Extract the [X, Y] coordinate from the center of the cell holding the provided text.  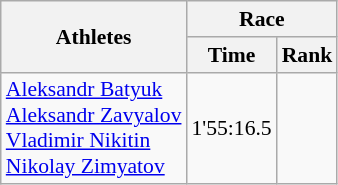
Race [262, 19]
Rank [308, 55]
Athletes [94, 36]
Time [232, 55]
1'55:16.5 [232, 128]
Aleksandr BatyukAleksandr ZavyalovVladimir NikitinNikolay Zimyatov [94, 128]
